Extract the (x, y) coordinate from the center of the cell holding the provided text.  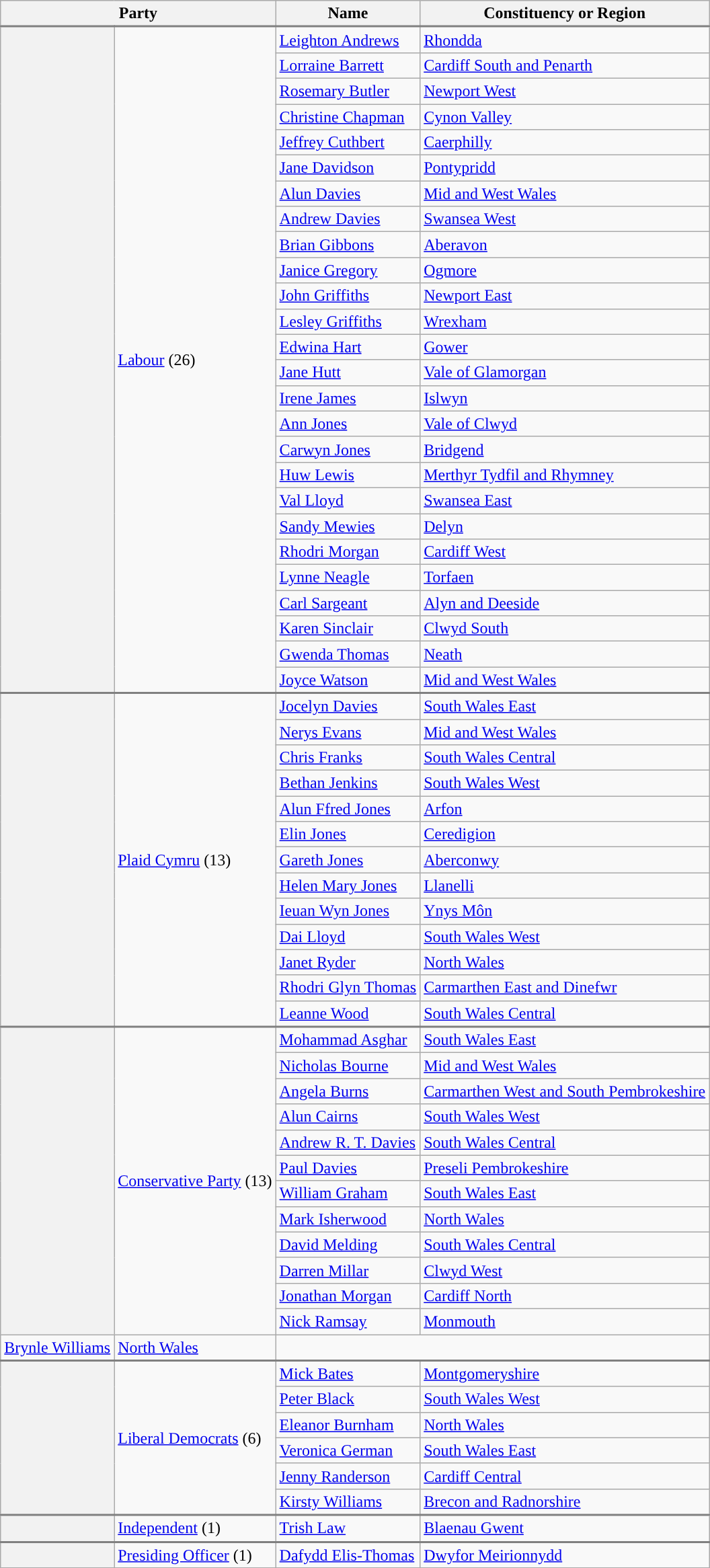
Carl Sargeant (348, 603)
Liberal Democrats (6) (195, 1438)
Dwyfor Meirionnydd (565, 1555)
Lesley Griffiths (348, 321)
Mick Bates (348, 1373)
Newport East (565, 296)
Islwyn (565, 398)
Dafydd Elis-Thomas (348, 1555)
Gwenda Thomas (348, 654)
Kirsty Williams (348, 1502)
Jane Hutt (348, 373)
Mohammad Asghar (348, 1040)
Chris Franks (348, 758)
Sandy Mewies (348, 526)
Gareth Jones (348, 860)
Ynys Môn (565, 911)
Janet Ryder (348, 962)
Leanne Wood (348, 1014)
Carwyn Jones (348, 449)
Irene James (348, 398)
Val Lloyd (348, 500)
Jocelyn Davies (348, 706)
Brecon and Radnorshire (565, 1502)
Newport West (565, 91)
Montgomeryshire (565, 1373)
Andrew Davies (348, 219)
Llanelli (565, 886)
Clwyd South (565, 629)
Vale of Glamorgan (565, 373)
Arfon (565, 809)
Edwina Hart (348, 347)
Constituency or Region (565, 13)
Dai Lloyd (348, 937)
Presiding Officer (1) (195, 1555)
Ann Jones (348, 424)
Karen Sinclair (348, 629)
Name (348, 13)
Bethan Jenkins (348, 783)
Eleanor Burnham (348, 1425)
Leighton Andrews (348, 40)
Ieuan Wyn Jones (348, 911)
Brian Gibbons (348, 245)
Angela Burns (348, 1091)
Cardiff North (565, 1296)
Delyn (565, 526)
Rosemary Butler (348, 91)
Neath (565, 654)
Huw Lewis (348, 475)
Rhodri Morgan (348, 552)
Rhondda (565, 40)
Carmarthen East and Dinefwr (565, 988)
Caerphilly (565, 143)
Merthyr Tydfil and Rhymney (565, 475)
Janice Gregory (348, 270)
Lynne Neagle (348, 578)
Jeffrey Cuthbert (348, 143)
Swansea East (565, 500)
David Melding (348, 1245)
Torfaen (565, 578)
Swansea West (565, 219)
Ceredigion (565, 834)
Elin Jones (348, 834)
Nicholas Bourne (348, 1066)
Nick Ramsay (348, 1321)
Mark Isherwood (348, 1219)
Clwyd West (565, 1270)
Veronica German (348, 1450)
Cardiff Central (565, 1476)
Ogmore (565, 270)
Gower (565, 347)
Wrexham (565, 321)
Pontypridd (565, 168)
Aberavon (565, 245)
Alun Ffred Jones (348, 809)
Cynon Valley (565, 116)
Peter Black (348, 1399)
Carmarthen West and South Pembrokeshire (565, 1091)
Jonathan Morgan (348, 1296)
Alun Cairns (348, 1117)
Cardiff South and Penarth (565, 65)
Helen Mary Jones (348, 886)
Alun Davies (348, 194)
Trish Law (348, 1528)
Jenny Randerson (348, 1476)
John Griffiths (348, 296)
Lorraine Barrett (348, 65)
Vale of Clwyd (565, 424)
Party (139, 13)
Bridgend (565, 449)
Monmouth (565, 1321)
Christine Chapman (348, 116)
Conservative Party (13) (195, 1181)
Andrew R. T. Davies (348, 1142)
Aberconwy (565, 860)
Labour (26) (195, 360)
Cardiff West (565, 552)
Blaenau Gwent (565, 1528)
Preseli Pembrokeshire (565, 1168)
William Graham (348, 1193)
Jane Davidson (348, 168)
Nerys Evans (348, 732)
Plaid Cymru (13) (195, 860)
Independent (1) (195, 1528)
Rhodri Glyn Thomas (348, 988)
Paul Davies (348, 1168)
Alyn and Deeside (565, 603)
Darren Millar (348, 1270)
Joyce Watson (348, 680)
Brynle Williams (58, 1347)
